From the cell containing the given text, extract its center point as [x, y] coordinate. 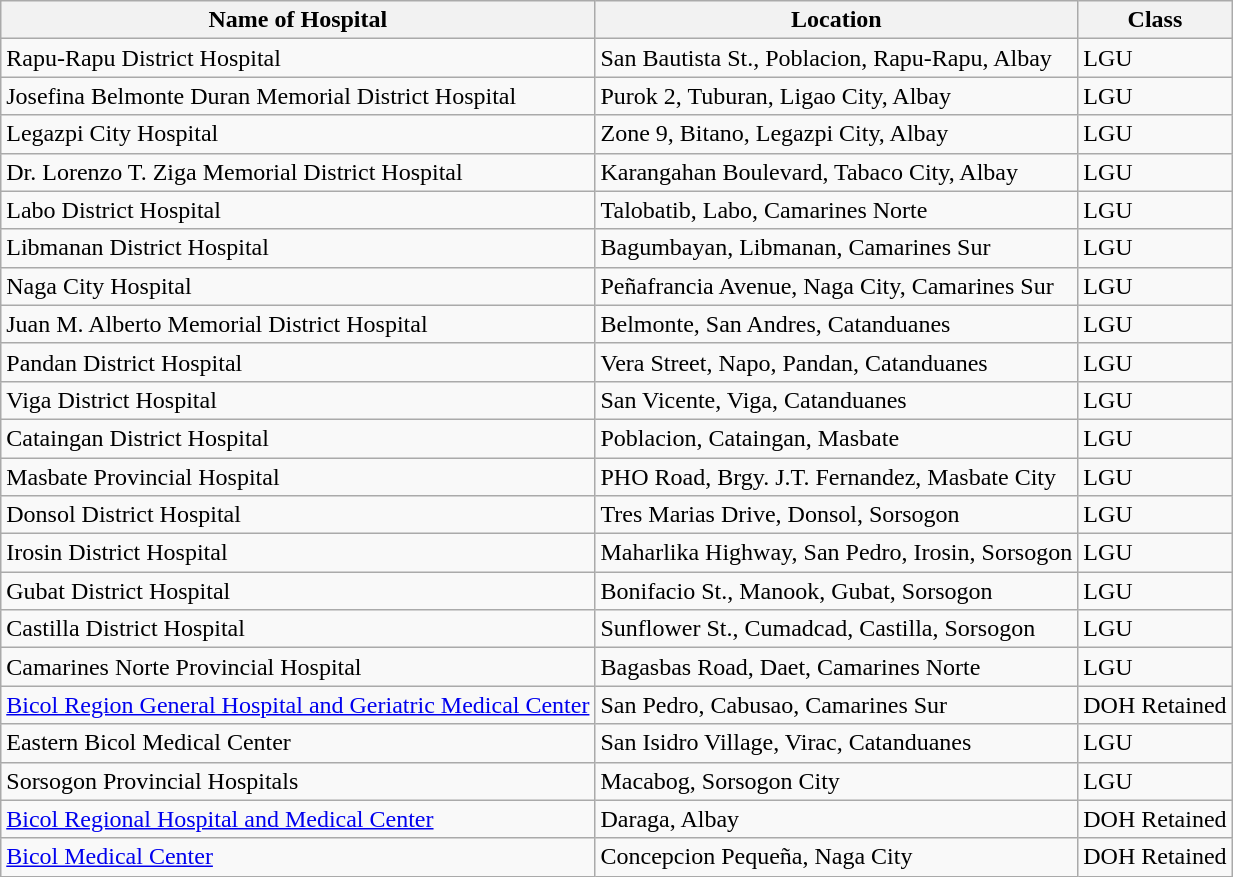
San Bautista St., Poblacion, Rapu-Rapu, Albay [836, 58]
Juan M. Alberto Memorial District Hospital [298, 324]
Camarines Norte Provincial Hospital [298, 667]
Legazpi City Hospital [298, 134]
Bicol Region General Hospital and Geriatric Medical Center [298, 705]
Josefina Belmonte Duran Memorial District Hospital [298, 96]
Sunflower St., Cumadcad, Castilla, Sorsogon [836, 629]
Bagasbas Road, Daet, Camarines Norte [836, 667]
Bicol Medical Center [298, 857]
Libmanan District Hospital [298, 248]
Viga District Hospital [298, 400]
Naga City Hospital [298, 286]
Class [1155, 20]
Zone 9, Bitano, Legazpi City, Albay [836, 134]
PHO Road, Brgy. J.T. Fernandez, Masbate City [836, 477]
Vera Street, Napo, Pandan, Catanduanes [836, 362]
Labo District Hospital [298, 210]
Talobatib, Labo, Camarines Norte [836, 210]
Pandan District Hospital [298, 362]
Eastern Bicol Medical Center [298, 743]
Purok 2, Tuburan, Ligao City, Albay [836, 96]
Maharlika Highway, San Pedro, Irosin, Sorsogon [836, 553]
Dr. Lorenzo T. Ziga Memorial District Hospital [298, 172]
Bonifacio St., Manook, Gubat, Sorsogon [836, 591]
Sorsogon Provincial Hospitals [298, 781]
San Pedro, Cabusao, Camarines Sur [836, 705]
Belmonte, San Andres, Catanduanes [836, 324]
Cataingan District Hospital [298, 438]
Daraga, Albay [836, 819]
Location [836, 20]
Poblacion, Cataingan, Masbate [836, 438]
Masbate Provincial Hospital [298, 477]
Concepcion Pequeña, Naga City [836, 857]
Bagumbayan, Libmanan, Camarines Sur [836, 248]
Gubat District Hospital [298, 591]
Bicol Regional Hospital and Medical Center [298, 819]
Peñafrancia Avenue, Naga City, Camarines Sur [836, 286]
Karangahan Boulevard, Tabaco City, Albay [836, 172]
Rapu-Rapu District Hospital [298, 58]
Castilla District Hospital [298, 629]
Donsol District Hospital [298, 515]
San Isidro Village, Virac, Catanduanes [836, 743]
Tres Marias Drive, Donsol, Sorsogon [836, 515]
Name of Hospital [298, 20]
Irosin District Hospital [298, 553]
Macabog, Sorsogon City [836, 781]
San Vicente, Viga, Catanduanes [836, 400]
